Return [x, y] of the center of cell containing provided text 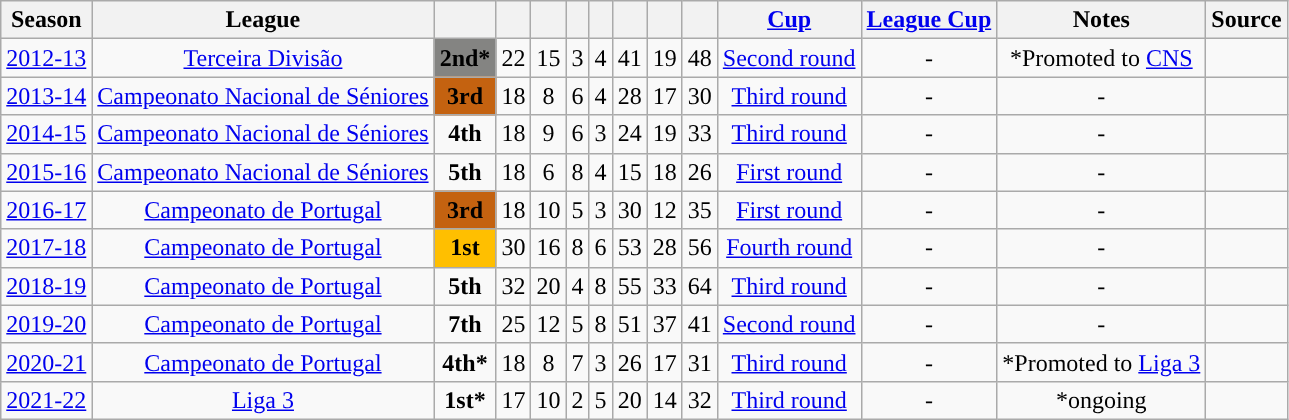
14 [664, 400]
*Promoted to Liga 3 [1102, 362]
2020-21 [46, 362]
2019-20 [46, 324]
2 [578, 400]
9 [548, 134]
2nd* [465, 58]
1st [465, 248]
Notes [1102, 20]
37 [664, 324]
25 [514, 324]
2016-17 [46, 210]
64 [700, 286]
53 [630, 248]
2021-22 [46, 400]
24 [630, 134]
31 [700, 362]
2013-14 [46, 96]
Liga 3 [263, 400]
Terceira Divisão [263, 58]
Cup [789, 20]
2015-16 [46, 172]
4th [465, 134]
48 [700, 58]
22 [514, 58]
Fourth round [789, 248]
League [263, 20]
56 [700, 248]
4th* [465, 362]
7th [465, 324]
51 [630, 324]
Season [46, 20]
*ongoing [1102, 400]
16 [548, 248]
2012-13 [46, 58]
*Promoted to CNS [1102, 58]
55 [630, 286]
2014-15 [46, 134]
35 [700, 210]
1st* [465, 400]
League Cup [929, 20]
7 [578, 362]
2017-18 [46, 248]
2018-19 [46, 286]
Source [1246, 20]
